Locate the cell with the specified text and output its (x, y) center coordinate. 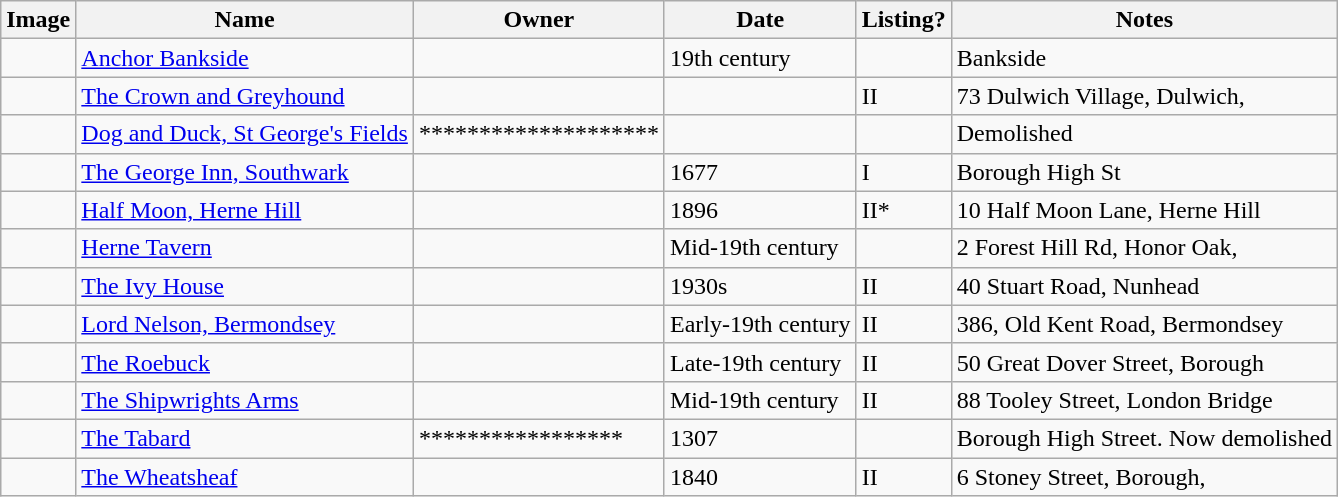
19th century (760, 58)
1930s (760, 286)
Half Moon, Herne Hill (245, 210)
Lord Nelson, Bermondsey (245, 324)
The Ivy House (245, 286)
Date (760, 20)
Borough High St (1144, 172)
The Shipwrights Arms (245, 400)
Anchor Bankside (245, 58)
10 Half Moon Lane, Herne Hill (1144, 210)
The Crown and Greyhound (245, 96)
II* (904, 210)
Listing? (904, 20)
The Roebuck (245, 362)
Late-19th century (760, 362)
2 Forest Hill Rd, Honor Oak, (1144, 248)
The George Inn, Southwark (245, 172)
The Tabard (245, 438)
50 Great Dover Street, Borough (1144, 362)
40 Stuart Road, Nunhead (1144, 286)
1677 (760, 172)
Early-19th century (760, 324)
******************** (538, 134)
Dog and Duck, St George's Fields (245, 134)
I (904, 172)
Notes (1144, 20)
386, Old Kent Road, Bermondsey (1144, 324)
1896 (760, 210)
Image (38, 20)
Owner (538, 20)
Herne Tavern (245, 248)
6 Stoney Street, Borough, (1144, 477)
Name (245, 20)
73 Dulwich Village, Dulwich, (1144, 96)
Demolished (1144, 134)
***************** (538, 438)
The Wheatsheaf (245, 477)
Borough High Street. Now demolished (1144, 438)
1840 (760, 477)
1307 (760, 438)
Bankside (1144, 58)
88 Tooley Street, London Bridge (1144, 400)
